Determine the (x, y) coordinate at the center of the cell enclosing the given text.  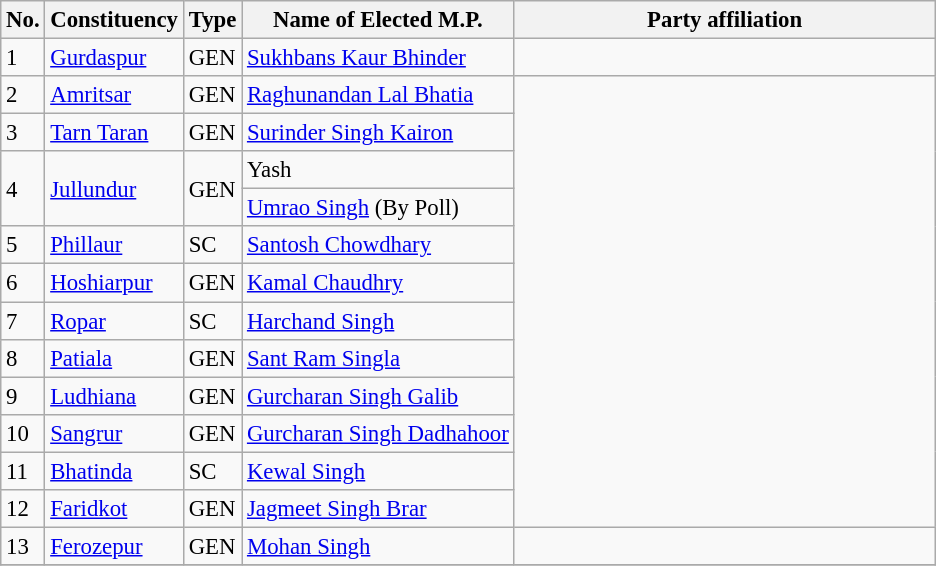
No. (23, 20)
Gurcharan Singh Galib (378, 396)
2 (23, 95)
Tarn Taran (114, 133)
Raghunandan Lal Bhatia (378, 95)
3 (23, 133)
Ludhiana (114, 396)
5 (23, 245)
Hoshiarpur (114, 283)
Ferozepur (114, 546)
6 (23, 283)
7 (23, 321)
Harchand Singh (378, 321)
Yash (378, 170)
Type (212, 20)
12 (23, 509)
Mohan Singh (378, 546)
Gurdaspur (114, 58)
13 (23, 546)
Amritsar (114, 95)
11 (23, 471)
1 (23, 58)
Ropar (114, 321)
Umrao Singh (By Poll) (378, 208)
Name of Elected M.P. (378, 20)
Santosh Chowdhary (378, 245)
Jullundur (114, 188)
Kamal Chaudhry (378, 283)
4 (23, 188)
9 (23, 396)
Kewal Singh (378, 471)
Surinder Singh Kairon (378, 133)
Faridkot (114, 509)
Jagmeet Singh Brar (378, 509)
Phillaur (114, 245)
8 (23, 358)
Patiala (114, 358)
Bhatinda (114, 471)
Party affiliation (724, 20)
Constituency (114, 20)
Sant Ram Singla (378, 358)
Sukhbans Kaur Bhinder (378, 58)
10 (23, 433)
Sangrur (114, 433)
Gurcharan Singh Dadhahoor (378, 433)
